For the text-containing cell, return its midpoint in [X, Y] coordinate format. 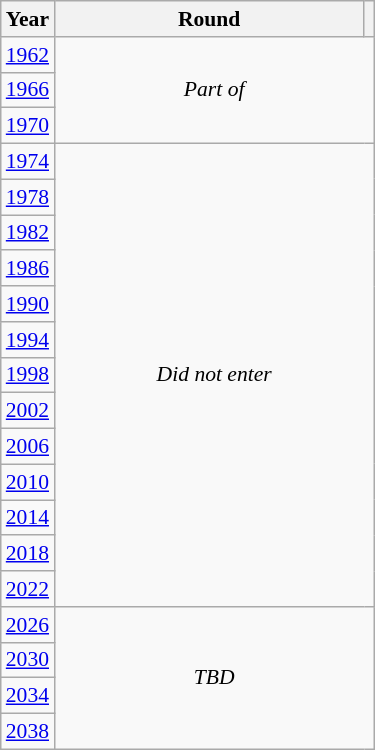
2030 [28, 660]
Round [209, 19]
2022 [28, 589]
1978 [28, 197]
2018 [28, 554]
1994 [28, 340]
1998 [28, 375]
2026 [28, 625]
Did not enter [214, 376]
1990 [28, 304]
Year [28, 19]
1962 [28, 55]
1986 [28, 269]
1966 [28, 90]
2034 [28, 696]
TBD [214, 678]
2002 [28, 411]
Part of [214, 90]
1970 [28, 126]
2010 [28, 482]
2038 [28, 732]
2014 [28, 518]
1974 [28, 162]
1982 [28, 233]
2006 [28, 447]
